Detect which cell encompasses the target text, then output its [x, y] center coordinate. 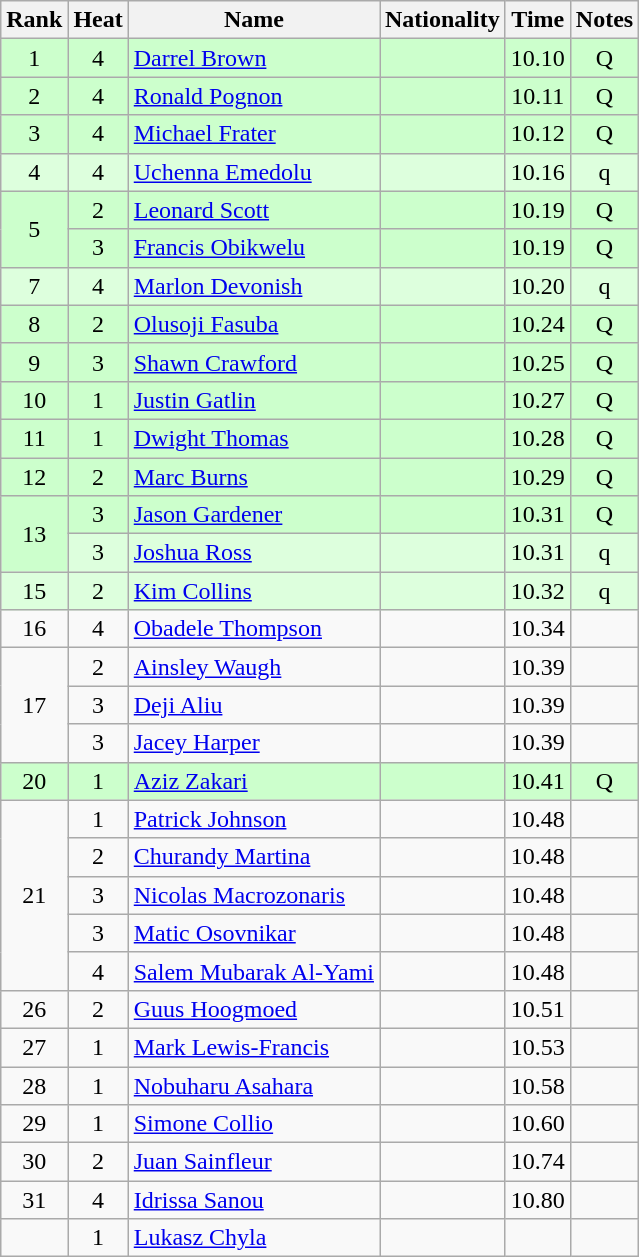
10.25 [538, 362]
Lukasz Chyla [254, 1238]
10.28 [538, 438]
10.11 [538, 96]
31 [34, 1200]
Name [254, 20]
Heat [98, 20]
Juan Sainfleur [254, 1162]
Olusoji Fasuba [254, 324]
Ainsley Waugh [254, 667]
10.29 [538, 477]
10.41 [538, 781]
Jason Gardener [254, 515]
Salem Mubarak Al-Yami [254, 971]
27 [34, 1047]
Mark Lewis-Francis [254, 1047]
Leonard Scott [254, 210]
Aziz Zakari [254, 781]
Uchenna Emedolu [254, 172]
Churandy Martina [254, 857]
Jacey Harper [254, 743]
Nationality [443, 20]
15 [34, 591]
8 [34, 324]
10.51 [538, 1009]
10.20 [538, 286]
10.12 [538, 134]
Shawn Crawford [254, 362]
13 [34, 534]
Justin Gatlin [254, 400]
29 [34, 1124]
10.58 [538, 1085]
Ronald Pognon [254, 96]
Guus Hoogmoed [254, 1009]
7 [34, 286]
Michael Frater [254, 134]
Nicolas Macrozonaris [254, 895]
Idrissa Sanou [254, 1200]
Joshua Ross [254, 553]
Time [538, 20]
20 [34, 781]
10.10 [538, 58]
Kim Collins [254, 591]
Nobuharu Asahara [254, 1085]
21 [34, 895]
10.34 [538, 629]
Simone Collio [254, 1124]
10.74 [538, 1162]
Dwight Thomas [254, 438]
Darrel Brown [254, 58]
10 [34, 400]
Marc Burns [254, 477]
5 [34, 229]
Obadele Thompson [254, 629]
10.27 [538, 400]
10.24 [538, 324]
Francis Obikwelu [254, 248]
Marlon Devonish [254, 286]
12 [34, 477]
Matic Osovnikar [254, 933]
Notes [604, 20]
10.53 [538, 1047]
Patrick Johnson [254, 819]
10.16 [538, 172]
16 [34, 629]
9 [34, 362]
10.32 [538, 591]
26 [34, 1009]
10.80 [538, 1200]
Rank [34, 20]
10.60 [538, 1124]
28 [34, 1085]
11 [34, 438]
Deji Aliu [254, 705]
17 [34, 705]
30 [34, 1162]
